Search for the cell housing the specified text and yield its (X, Y) center coordinate. 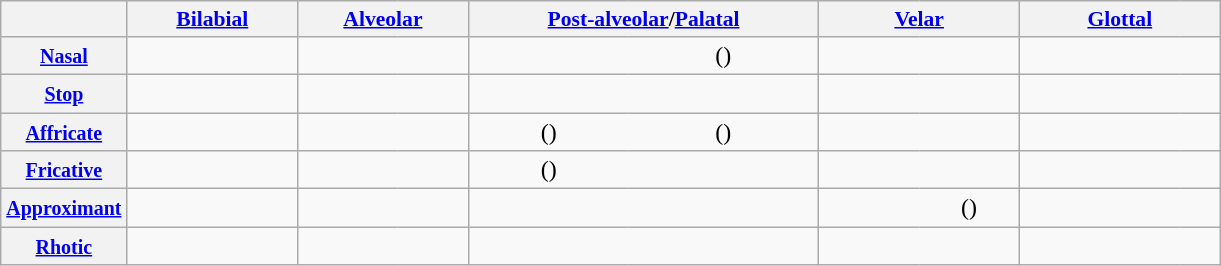
Velar (920, 19)
Nasal (64, 55)
Fricative (64, 170)
Approximant (64, 208)
Affricate (64, 131)
Stop (64, 93)
Glottal (1120, 19)
Bilabial (212, 19)
Rhotic (64, 246)
Post-alveolar/Palatal (644, 19)
Alveolar (384, 19)
